Locate the cell with the specified text and output its (X, Y) center coordinate. 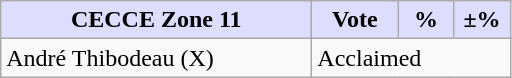
±% (482, 20)
André Thibodeau (X) (156, 58)
% (426, 20)
CECCE Zone 11 (156, 20)
Vote (355, 20)
Acclaimed (411, 58)
